Pinpoint the cell where the given text exists, returning its (X, Y) midpoint coordinate. 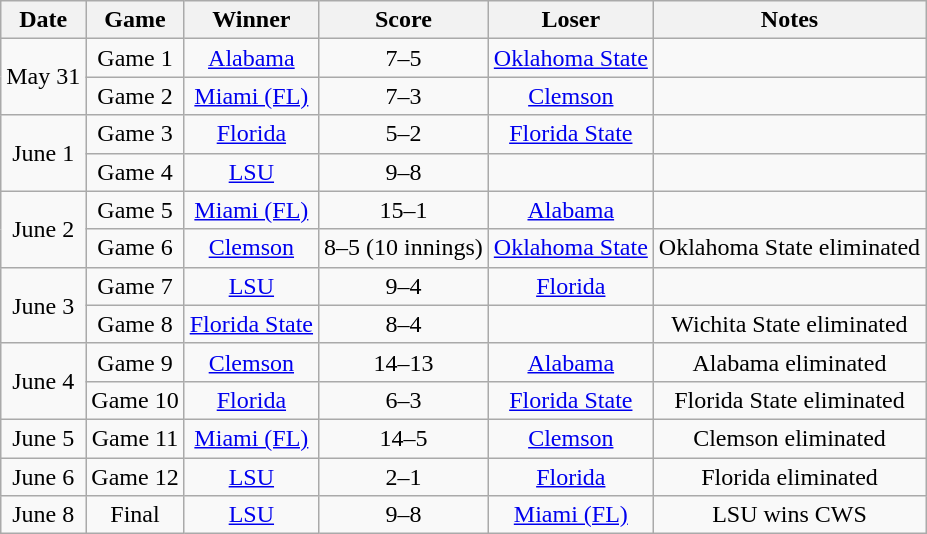
Date (44, 20)
Game 11 (135, 438)
8–4 (404, 324)
Final (135, 515)
Game (135, 20)
June 2 (44, 229)
Alabama eliminated (789, 362)
Winner (251, 20)
14–5 (404, 438)
6–3 (404, 400)
June 6 (44, 477)
May 31 (44, 77)
Game 6 (135, 248)
Game 1 (135, 58)
Wichita State eliminated (789, 324)
Game 12 (135, 477)
Game 4 (135, 172)
Score (404, 20)
8–5 (10 innings) (404, 248)
June 5 (44, 438)
June 1 (44, 153)
14–13 (404, 362)
June 3 (44, 305)
15–1 (404, 210)
Game 5 (135, 210)
Florida State eliminated (789, 400)
9–4 (404, 286)
2–1 (404, 477)
Game 7 (135, 286)
June 8 (44, 515)
Notes (789, 20)
Game 2 (135, 96)
7–3 (404, 96)
Game 9 (135, 362)
Oklahoma State eliminated (789, 248)
Game 10 (135, 400)
Clemson eliminated (789, 438)
LSU wins CWS (789, 515)
Game 3 (135, 134)
June 4 (44, 381)
5–2 (404, 134)
Loser (570, 20)
7–5 (404, 58)
Game 8 (135, 324)
Florida eliminated (789, 477)
